Locate the cell with the specified text and output its [X, Y] center coordinate. 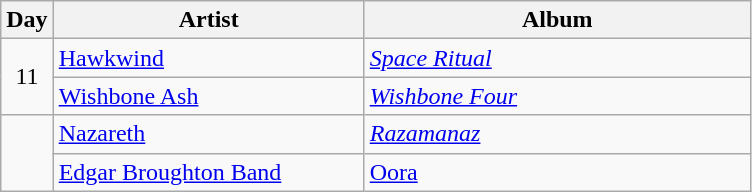
Oora [557, 172]
Hawkwind [208, 58]
Artist [208, 20]
Space Ritual [557, 58]
Day [27, 20]
Wishbone Ash [208, 96]
Wishbone Four [557, 96]
Album [557, 20]
Edgar Broughton Band [208, 172]
Razamanaz [557, 134]
Nazareth [208, 134]
11 [27, 77]
